Return [x, y] of the center of cell containing provided text 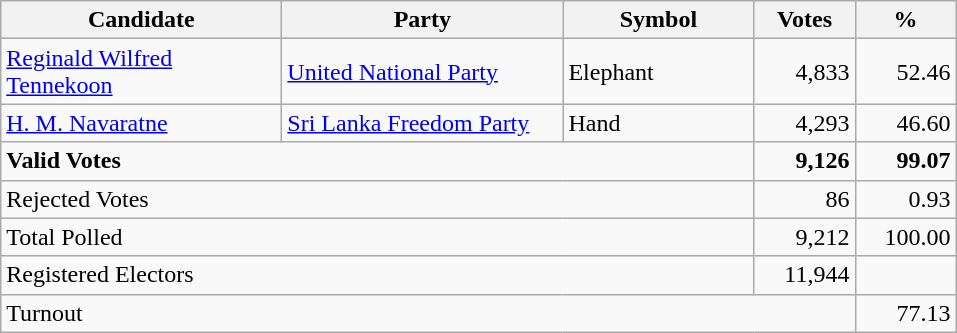
0.93 [906, 199]
Candidate [142, 20]
Valid Votes [378, 161]
Symbol [658, 20]
Party [422, 20]
11,944 [804, 275]
4,833 [804, 72]
Total Polled [378, 237]
46.60 [906, 123]
Sri Lanka Freedom Party [422, 123]
United National Party [422, 72]
4,293 [804, 123]
Hand [658, 123]
H. M. Navaratne [142, 123]
% [906, 20]
86 [804, 199]
Votes [804, 20]
77.13 [906, 313]
52.46 [906, 72]
Registered Electors [378, 275]
Elephant [658, 72]
99.07 [906, 161]
9,126 [804, 161]
Reginald Wilfred Tennekoon [142, 72]
9,212 [804, 237]
Turnout [428, 313]
100.00 [906, 237]
Rejected Votes [378, 199]
